Return (x, y) of the center of cell containing provided text 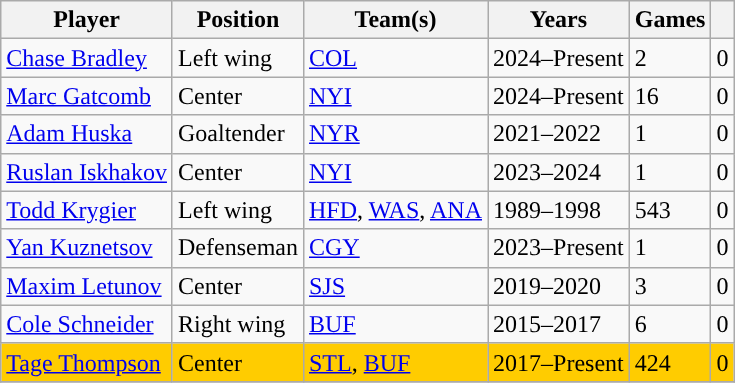
2023–Present (559, 248)
COL (395, 58)
Player (87, 20)
Chase Bradley (87, 58)
2021–2022 (559, 134)
2023–2024 (559, 172)
2015–2017 (559, 324)
2017–Present (559, 362)
Position (238, 20)
2 (670, 58)
Tage Thompson (87, 362)
2019–2020 (559, 286)
STL, BUF (395, 362)
Cole Schneider (87, 324)
NYR (395, 134)
Marc Gatcomb (87, 96)
424 (670, 362)
Goaltender (238, 134)
Ruslan Iskhakov (87, 172)
Adam Huska (87, 134)
Yan Kuznetsov (87, 248)
CGY (395, 248)
Maxim Letunov (87, 286)
6 (670, 324)
BUF (395, 324)
Defenseman (238, 248)
Years (559, 20)
Games (670, 20)
SJS (395, 286)
Team(s) (395, 20)
3 (670, 286)
Right wing (238, 324)
16 (670, 96)
Todd Krygier (87, 210)
1989–1998 (559, 210)
HFD, WAS, ANA (395, 210)
543 (670, 210)
